Pinpoint the cell where the given text exists, returning its (X, Y) midpoint coordinate. 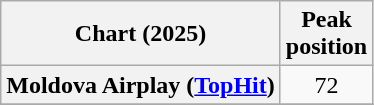
Moldova Airplay (TopHit) (141, 85)
72 (326, 85)
Chart (2025) (141, 34)
Peakposition (326, 34)
